Identify which cell holds the provided text, then report its [X, Y] central coordinate. 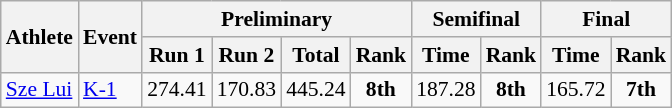
445.24 [316, 90]
Final [606, 19]
274.41 [176, 90]
Total [316, 55]
Semifinal [476, 19]
Event [110, 36]
170.83 [246, 90]
Preliminary [276, 19]
187.28 [446, 90]
Sze Lui [40, 90]
K-1 [110, 90]
7th [642, 90]
Athlete [40, 36]
Run 1 [176, 55]
Run 2 [246, 55]
165.72 [576, 90]
